Return the [x, y] coordinate for the center point of the cell that contains the specified text.  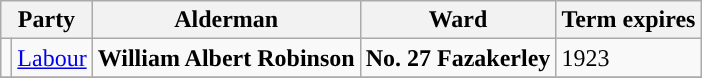
Term expires [628, 20]
Party [46, 20]
Labour [52, 58]
William Albert Robinson [226, 58]
No. 27 Fazakerley [458, 58]
Ward [458, 20]
1923 [628, 58]
Alderman [226, 20]
